Scan for the cell matching the given text and deliver its [X, Y] coordinate at center. 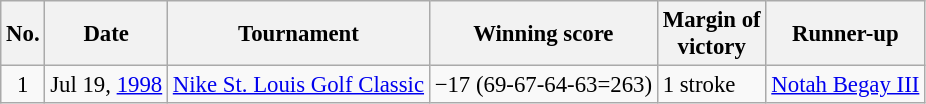
1 [23, 85]
1 stroke [712, 85]
Date [106, 34]
Nike St. Louis Golf Classic [299, 85]
Tournament [299, 34]
No. [23, 34]
Runner-up [846, 34]
Winning score [543, 34]
−17 (69-67-64-63=263) [543, 85]
Margin ofvictory [712, 34]
Notah Begay III [846, 85]
Jul 19, 1998 [106, 85]
